Determine the (X, Y) coordinate at the center of the cell enclosing the given text.  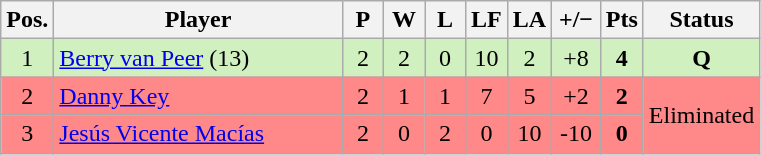
5 (529, 96)
P (362, 20)
Pts (622, 20)
LF (487, 20)
7 (487, 96)
L (444, 20)
4 (622, 58)
Status (701, 20)
Jesús Vicente Macías (198, 134)
Berry van Peer (13) (198, 58)
Eliminated (701, 115)
3 (28, 134)
Pos. (28, 20)
Q (701, 58)
Danny Key (198, 96)
LA (529, 20)
Player (198, 20)
+8 (576, 58)
-10 (576, 134)
W (404, 20)
+/− (576, 20)
+2 (576, 96)
